Determine the (x, y) coordinate at the center of the cell enclosing the given text.  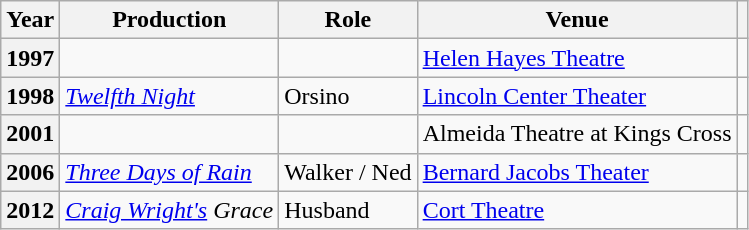
Cort Theatre (577, 210)
Bernard Jacobs Theater (577, 172)
2001 (30, 134)
Orsino (348, 96)
Husband (348, 210)
Walker / Ned (348, 172)
Production (170, 20)
2006 (30, 172)
Three Days of Rain (170, 172)
2012 (30, 210)
Year (30, 20)
Helen Hayes Theatre (577, 58)
Venue (577, 20)
1997 (30, 58)
Role (348, 20)
Twelfth Night (170, 96)
Craig Wright's Grace (170, 210)
1998 (30, 96)
Lincoln Center Theater (577, 96)
Almeida Theatre at Kings Cross (577, 134)
